Determine the (X, Y) coordinate at the center of the cell enclosing the given text.  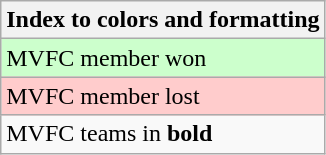
MVFC teams in bold (163, 134)
MVFC member lost (163, 96)
Index to colors and formatting (163, 20)
MVFC member won (163, 58)
